Capture the cell that displays the provided text and extract its [X, Y] central coordinate. 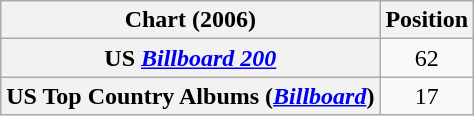
Chart (2006) [190, 20]
US Billboard 200 [190, 58]
62 [427, 58]
US Top Country Albums (Billboard) [190, 96]
17 [427, 96]
Position [427, 20]
